Scan for the cell matching the given text and deliver its (x, y) coordinate at center. 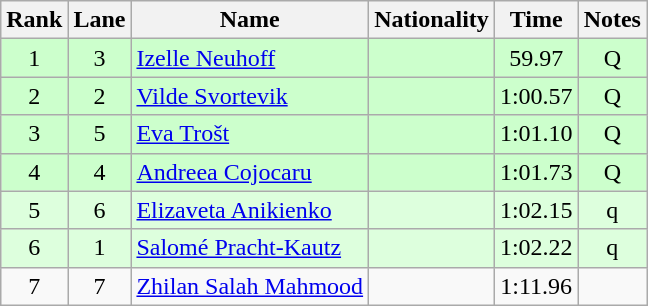
1:02.15 (536, 210)
Izelle Neuhoff (250, 58)
Salomé Pracht-Kautz (250, 248)
1:11.96 (536, 286)
59.97 (536, 58)
Eva Trošt (250, 134)
1:02.22 (536, 248)
1:00.57 (536, 96)
1:01.73 (536, 172)
Elizaveta Anikienko (250, 210)
Andreea Cojocaru (250, 172)
1:01.10 (536, 134)
Rank (34, 20)
Notes (612, 20)
Vilde Svortevik (250, 96)
Time (536, 20)
Name (250, 20)
Nationality (432, 20)
Zhilan Salah Mahmood (250, 286)
Lane (100, 20)
